From the cell containing the given text, extract its center point as (x, y) coordinate. 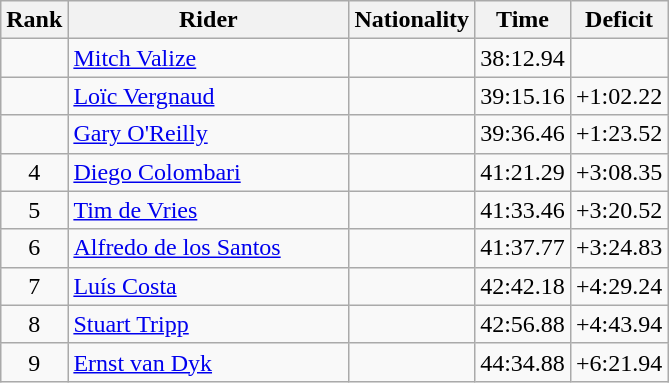
+4:29.24 (618, 286)
+3:08.35 (618, 172)
41:37.77 (523, 248)
Deficit (618, 20)
6 (34, 248)
Alfredo de los Santos (208, 248)
5 (34, 210)
39:15.16 (523, 96)
+1:23.52 (618, 134)
Time (523, 20)
41:33.46 (523, 210)
4 (34, 172)
+1:02.22 (618, 96)
38:12.94 (523, 58)
39:36.46 (523, 134)
+4:43.94 (618, 324)
Gary O'Reilly (208, 134)
Loïc Vergnaud (208, 96)
Luís Costa (208, 286)
+3:24.83 (618, 248)
Stuart Tripp (208, 324)
Tim de Vries (208, 210)
+3:20.52 (618, 210)
7 (34, 286)
+6:21.94 (618, 362)
9 (34, 362)
8 (34, 324)
42:42.18 (523, 286)
41:21.29 (523, 172)
Mitch Valize (208, 58)
Rider (208, 20)
44:34.88 (523, 362)
Diego Colombari (208, 172)
Rank (34, 20)
Nationality (412, 20)
42:56.88 (523, 324)
Ernst van Dyk (208, 362)
